Pinpoint the cell where the given text exists, returning its (x, y) midpoint coordinate. 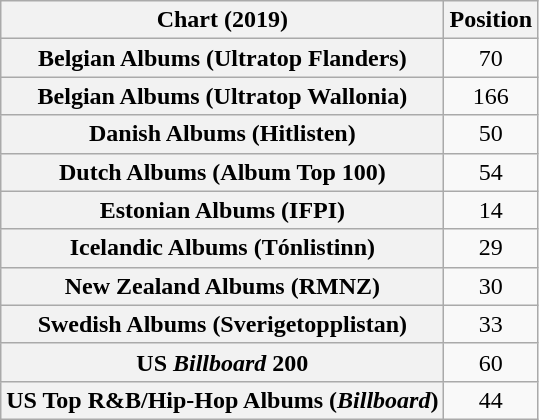
70 (491, 58)
Chart (2019) (222, 20)
30 (491, 286)
33 (491, 324)
54 (491, 172)
US Top R&B/Hip-Hop Albums (Billboard) (222, 400)
Estonian Albums (IFPI) (222, 210)
29 (491, 248)
Icelandic Albums (Tónlistinn) (222, 248)
60 (491, 362)
44 (491, 400)
US Billboard 200 (222, 362)
Belgian Albums (Ultratop Wallonia) (222, 96)
Belgian Albums (Ultratop Flanders) (222, 58)
Position (491, 20)
166 (491, 96)
50 (491, 134)
New Zealand Albums (RMNZ) (222, 286)
Swedish Albums (Sverigetopplistan) (222, 324)
14 (491, 210)
Dutch Albums (Album Top 100) (222, 172)
Danish Albums (Hitlisten) (222, 134)
